Provide the (x, y) coordinate of the cell's center where the given text is located.  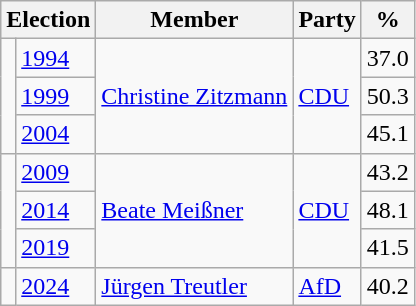
AfD (327, 286)
2004 (56, 134)
40.2 (388, 286)
2014 (56, 210)
Beate Meißner (194, 210)
1999 (56, 96)
41.5 (388, 248)
Party (327, 20)
2009 (56, 172)
2019 (56, 248)
% (388, 20)
1994 (56, 58)
Jürgen Treutler (194, 286)
Christine Zitzmann (194, 96)
Member (194, 20)
43.2 (388, 172)
Election (48, 20)
37.0 (388, 58)
2024 (56, 286)
50.3 (388, 96)
45.1 (388, 134)
48.1 (388, 210)
